Scan for the cell matching the given text and deliver its [X, Y] coordinate at center. 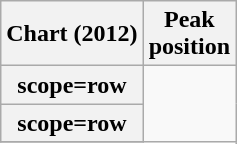
Peakposition [189, 34]
Chart (2012) [72, 34]
